Capture the cell that displays the provided text and extract its (X, Y) central coordinate. 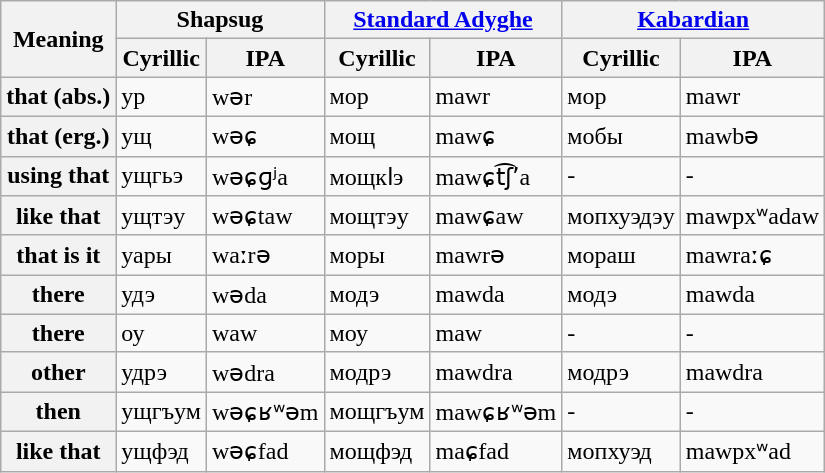
wəɕʁʷəm (266, 412)
мопхуэд (621, 451)
мощгъум (377, 412)
mawɕaw (496, 216)
ущтэу (162, 216)
mawɕ (496, 136)
удэ (162, 295)
mawpxʷadaw (752, 216)
wəda (266, 295)
that (abs.) (58, 97)
уары (162, 255)
mawɕt͡ʃʼa (496, 176)
Standard Adyghe (443, 20)
Kabardian (694, 20)
ущгъум (162, 412)
using that (58, 176)
other (58, 372)
ур (162, 97)
ущ (162, 136)
wəɕtaw (266, 216)
that (erg.) (58, 136)
моры (377, 255)
оу (162, 333)
that is it (58, 255)
мощкӏэ (377, 176)
мощфэд (377, 451)
then (58, 412)
mawpxʷad (752, 451)
мобы (621, 136)
wər (266, 97)
удрэ (162, 372)
waw (266, 333)
wəɕfad (266, 451)
mawrə (496, 255)
мораш (621, 255)
ущфэд (162, 451)
Shapsug (220, 20)
Meaning (58, 39)
мощтэу (377, 216)
maɕfad (496, 451)
wədra (266, 372)
mawbə (752, 136)
мощ (377, 136)
wəɕ (266, 136)
мопхуэдэу (621, 216)
waːrə (266, 255)
ущгьэ (162, 176)
maw (496, 333)
моу (377, 333)
mawraːɕ (752, 255)
wəɕɡʲa (266, 176)
mawɕʁʷəm (496, 412)
